Return the [x, y] coordinate for the center point of the cell that contains the specified text.  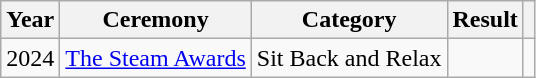
Result [485, 20]
Year [30, 20]
Category [349, 20]
2024 [30, 58]
The Steam Awards [156, 58]
Sit Back and Relax [349, 58]
Ceremony [156, 20]
